Locate the cell with the specified text and output its (X, Y) center coordinate. 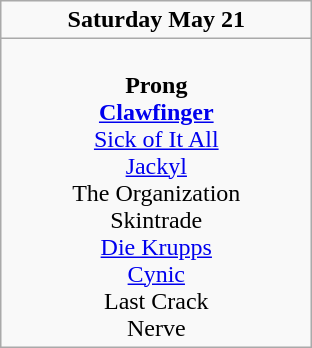
Prong Clawfinger Sick of It All Jackyl The Organization Skintrade Die Krupps Cynic Last Crack Nerve (156, 193)
Saturday May 21 (156, 20)
